Return (x, y) of the center of cell containing provided text 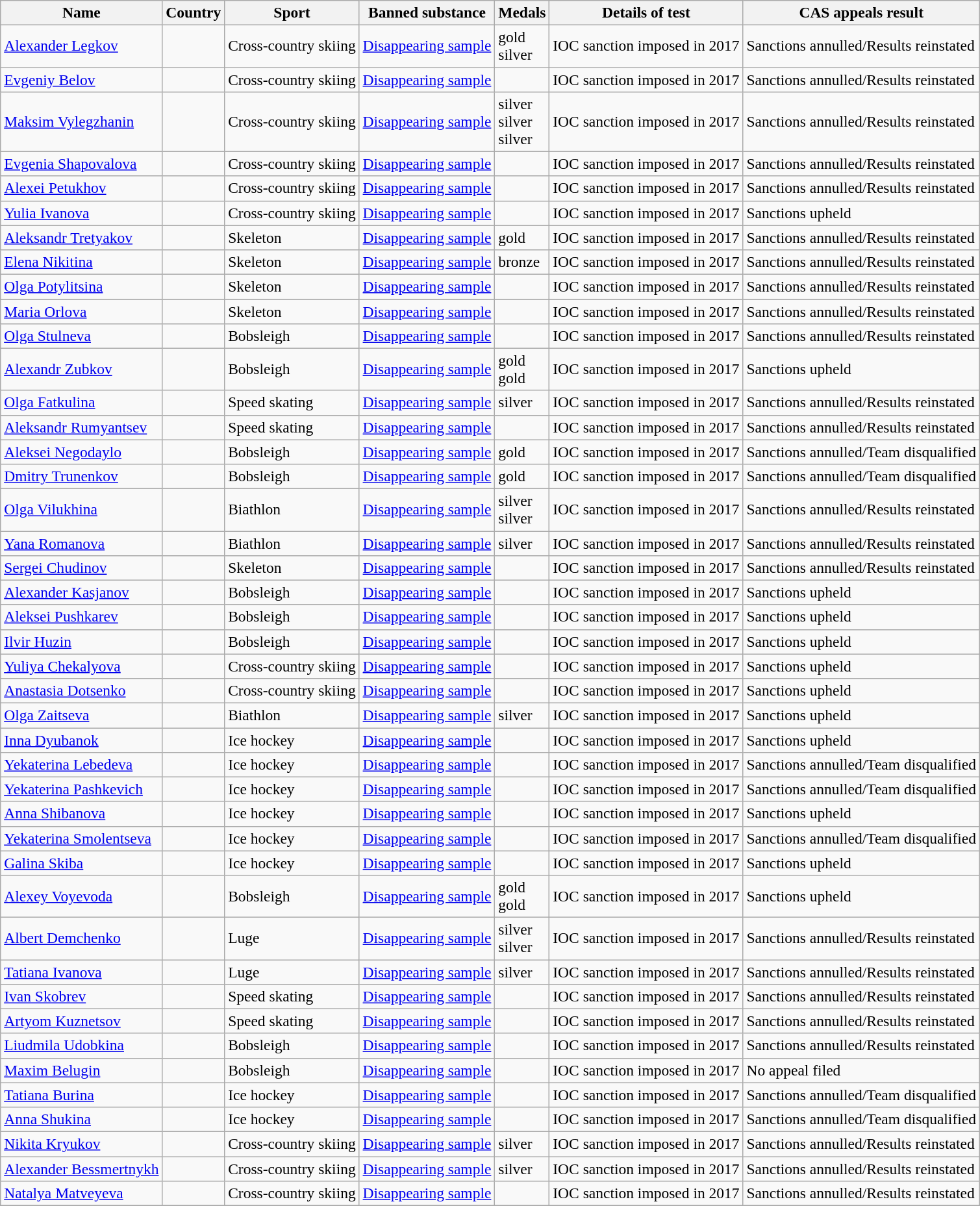
Yulia Ivanova (82, 213)
Olga Potylitsina (82, 286)
Olga Stulneva (82, 336)
Aleksei Pushkarev (82, 617)
Liudmila Udobkina (82, 1046)
Anna Shibanova (82, 814)
Alexandr Zubkov (82, 369)
Medals (522, 12)
Alexei Petukhov (82, 188)
Olga Fatkulina (82, 403)
Sport (292, 12)
Yekaterina Smolentseva (82, 838)
Yekaterina Lebedeva (82, 764)
No appeal filed (861, 1070)
bronze (522, 262)
Olga Zaitseva (82, 715)
Aleksandr Tretyakov (82, 238)
Yuliya Chekalyova (82, 666)
Yekaterina Pashkevich (82, 789)
Evgenia Shapovalova (82, 164)
Maksim Vylegzhanin (82, 121)
Ivan Skobrev (82, 996)
Artyom Kuznetsov (82, 1021)
Yana Romanova (82, 543)
Nikita Kryukov (82, 1144)
Anastasia Dotsenko (82, 690)
Country (194, 12)
Details of test (646, 12)
Natalya Matveyeva (82, 1193)
Alexander Legkov (82, 45)
Aleksandr Rumyantsev (82, 427)
Anna Shukina (82, 1119)
Olga Vilukhina (82, 509)
Alexander Bessmertnykh (82, 1168)
Ilvir Huzin (82, 642)
Banned substance (427, 12)
Maria Orlova (82, 311)
Aleksei Negodaylo (82, 452)
gold silver (522, 45)
Name (82, 12)
silver silver silver (522, 121)
Alexey Voyevoda (82, 896)
Alexander Kasjanov (82, 592)
Sergei Chudinov (82, 568)
CAS appeals result (861, 12)
Inna Dyubanok (82, 740)
Elena Nikitina (82, 262)
Albert Demchenko (82, 938)
Evgeniy Belov (82, 79)
Tatiana Burina (82, 1095)
Galina Skiba (82, 863)
Dmitry Trunenkov (82, 476)
Maxim Belugin (82, 1070)
Tatiana Ivanova (82, 972)
